Scan for the cell matching the given text and deliver its [X, Y] coordinate at center. 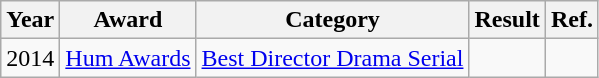
Award [128, 20]
Ref. [572, 20]
Result [507, 20]
Year [30, 20]
Best Director Drama Serial [332, 58]
Hum Awards [128, 58]
Category [332, 20]
2014 [30, 58]
